From the cell containing the given text, extract its center point as [x, y] coordinate. 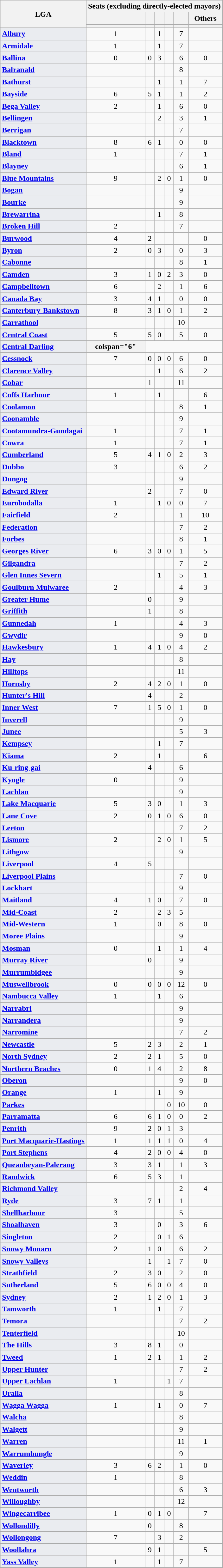
Moree Plains [43, 936]
Federation [43, 527]
Richmond Valley [43, 1189]
Warrumbungle [43, 1453]
Nambucca Valley [43, 996]
Central Coast [43, 335]
Willoughby [43, 1502]
Wagga Wagga [43, 1405]
Queanbeyan-Palerang [43, 1165]
Inverell [43, 720]
Albury [43, 34]
Sutherland [43, 1285]
Cobar [43, 383]
Berrigan [43, 130]
Murray River [43, 960]
Hornsby [43, 683]
Brewarrina [43, 214]
Randwick [43, 1177]
Edward River [43, 491]
Coonamble [43, 419]
Walgett [43, 1429]
Inner West [43, 707]
Temora [43, 1321]
Mosman [43, 948]
Forbes [43, 539]
Mid-Coast [43, 912]
Liverpool Plains [43, 876]
Yass Valley [43, 1562]
Bathurst [43, 82]
Ballina [43, 58]
Eurobodalla [43, 503]
Wingecarribee [43, 1514]
Orange [43, 1092]
Canada Bay [43, 298]
Snowy Monaro [43, 1249]
Port Stephens [43, 1153]
Camden [43, 274]
Georges River [43, 551]
Clarence Valley [43, 371]
Blacktown [43, 142]
Lane Cove [43, 816]
Hilltops [43, 671]
Junee [43, 732]
Lismore [43, 840]
Narrabri [43, 1008]
Weddin [43, 1477]
Central Darling [43, 347]
Waverley [43, 1465]
Sydney [43, 1297]
Liverpool [43, 864]
Newcastle [43, 1044]
Bellingen [43, 118]
Fairfield [43, 515]
Narromine [43, 1032]
Gilgandra [43, 563]
The Hills [43, 1345]
Wollondilly [43, 1526]
Leeton [43, 828]
Gwydir [43, 635]
Narrandera [43, 1020]
Coolamon [43, 407]
Ryde [43, 1201]
Ku-ring-gai [43, 768]
Warren [43, 1441]
Hawkesbury [43, 647]
Upper Hunter [43, 1369]
Snowy Valleys [43, 1261]
Seats (excluding directly-elected mayors) [154, 6]
Balranald [43, 70]
Coffs Harbour [43, 395]
Tenterfield [43, 1333]
Tweed [43, 1357]
Cessnock [43, 359]
Kiama [43, 756]
Lake Macquarie [43, 804]
Carrathool [43, 322]
Wentworth [43, 1490]
Byron [43, 250]
Dungog [43, 479]
Shoalhaven [43, 1225]
Campbelltown [43, 286]
Kyogle [43, 780]
Uralla [43, 1393]
Tamworth [43, 1309]
Wollongong [43, 1538]
Bland [43, 154]
Murrumbidgee [43, 972]
Bega Valley [43, 106]
Upper Lachlan [43, 1381]
Glen Innes Severn [43, 575]
Blue Mountains [43, 178]
Hunter's Hill [43, 695]
Mid-Western [43, 924]
Woollahra [43, 1550]
colspan="6" [115, 347]
Oberon [43, 1080]
Shellharbour [43, 1213]
Muswellbrook [43, 984]
Singleton [43, 1237]
Parkes [43, 1105]
Penrith [43, 1129]
Kempsey [43, 744]
Armidale [43, 46]
Cabonne [43, 262]
Canterbury-Bankstown [43, 310]
Cootamundra-Gundagai [43, 431]
Lithgow [43, 852]
Parramatta [43, 1117]
Greater Hume [43, 599]
Goulburn Mulwaree [43, 587]
Cumberland [43, 455]
Bayside [43, 94]
Others [206, 18]
Hay [43, 659]
Broken Hill [43, 226]
Bogan [43, 190]
Blayney [43, 166]
Port Macquarie-Hastings [43, 1141]
Lockhart [43, 888]
Walcha [43, 1417]
North Sydney [43, 1056]
Bourke [43, 202]
Maitland [43, 900]
Cowra [43, 443]
Burwood [43, 238]
Strathfield [43, 1273]
Dubbo [43, 467]
LGA [43, 14]
Northern Beaches [43, 1068]
Lachlan [43, 792]
Griffith [43, 611]
Gunnedah [43, 623]
